Locate the cell with the specified text and output its [X, Y] center coordinate. 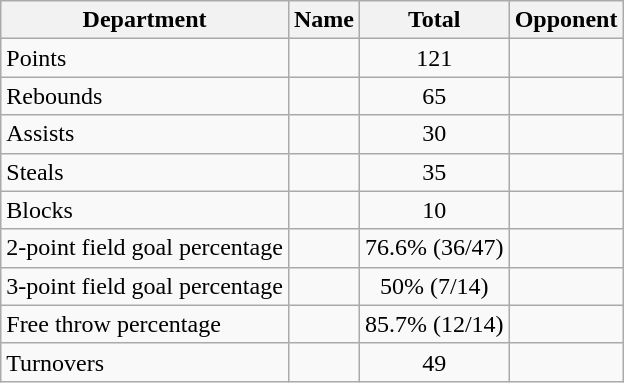
3-point field goal percentage [145, 286]
Opponent [566, 20]
Points [145, 58]
Total [434, 20]
121 [434, 58]
2-point field goal percentage [145, 248]
65 [434, 96]
35 [434, 172]
50% (7/14) [434, 286]
Assists [145, 134]
10 [434, 210]
30 [434, 134]
76.6% (36/47) [434, 248]
Blocks [145, 210]
Turnovers [145, 362]
Rebounds [145, 96]
49 [434, 362]
Department [145, 20]
Name [324, 20]
85.7% (12/14) [434, 324]
Free throw percentage [145, 324]
Steals [145, 172]
